Determine the (X, Y) coordinate at the center of the cell enclosing the given text.  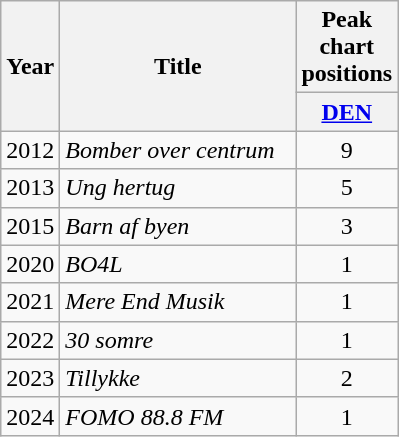
2015 (30, 226)
Title (178, 66)
Year (30, 66)
5 (347, 188)
2024 (30, 416)
2022 (30, 340)
Tillykke (178, 378)
DEN (347, 112)
2 (347, 378)
30 somre (178, 340)
FOMO 88.8 FM (178, 416)
2012 (30, 150)
Peak chart positions (347, 47)
2013 (30, 188)
2021 (30, 302)
Ung hertug (178, 188)
Mere End Musik (178, 302)
2020 (30, 264)
BO4L (178, 264)
3 (347, 226)
Barn af byen (178, 226)
2023 (30, 378)
9 (347, 150)
Bomber over centrum (178, 150)
